Pinpoint the cell where the given text exists, returning its [x, y] midpoint coordinate. 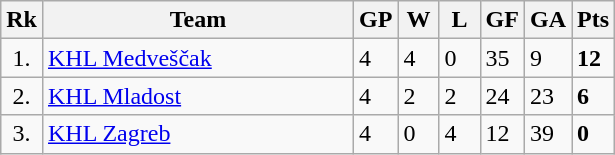
KHL Mladost [198, 96]
GA [548, 20]
6 [594, 96]
39 [548, 134]
KHL Zagreb [198, 134]
9 [548, 58]
Rk [22, 20]
GF [502, 20]
W [418, 20]
1. [22, 58]
3. [22, 134]
Pts [594, 20]
L [460, 20]
23 [548, 96]
Team [198, 20]
GP [376, 20]
2. [22, 96]
KHL Medveščak [198, 58]
35 [502, 58]
24 [502, 96]
